From the cell containing the given text, extract its center point as (X, Y) coordinate. 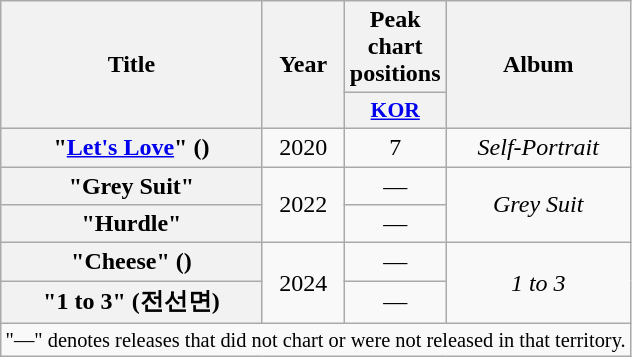
"Let's Love" () (132, 147)
Year (303, 65)
1 to 3 (538, 284)
"—" denotes releases that did not chart or were not released in that territory. (316, 340)
Grey Suit (538, 204)
"Cheese" () (132, 262)
7 (395, 147)
"1 to 3" (전선면) (132, 302)
Self-Portrait (538, 147)
2024 (303, 284)
2022 (303, 204)
2020 (303, 147)
Title (132, 65)
"Grey Suit" (132, 185)
KOR (395, 111)
Album (538, 65)
Peak chart positions (395, 47)
"Hurdle" (132, 224)
